For the text-containing cell, return its midpoint in [x, y] coordinate format. 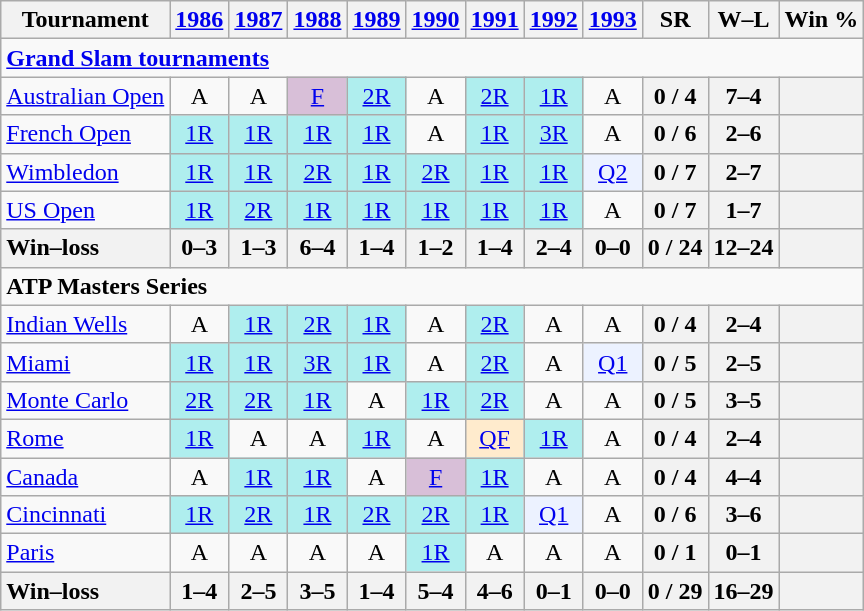
Tournament [86, 20]
Australian Open [86, 96]
SR [675, 20]
Cincinnati [86, 515]
W–L [744, 20]
Grand Slam tournaments [432, 58]
1993 [612, 20]
Rome [86, 438]
1988 [318, 20]
2–6 [744, 134]
Paris [86, 553]
0–3 [200, 248]
3–6 [744, 515]
0 / 24 [675, 248]
1989 [376, 20]
1990 [436, 20]
1991 [494, 20]
Q2 [612, 172]
Wimbledon [86, 172]
French Open [86, 134]
1986 [200, 20]
0 / 29 [675, 591]
1–2 [436, 248]
QF [494, 438]
4–6 [494, 591]
6–4 [318, 248]
Monte Carlo [86, 400]
Miami [86, 362]
Win % [822, 20]
1992 [554, 20]
7–4 [744, 96]
1987 [258, 20]
1–3 [258, 248]
0 / 1 [675, 553]
US Open [86, 210]
4–4 [744, 477]
1–7 [744, 210]
16–29 [744, 591]
12–24 [744, 248]
2–7 [744, 172]
ATP Masters Series [432, 286]
Indian Wells [86, 324]
Canada [86, 477]
5–4 [436, 591]
